Output the [X, Y] coordinate of the center of the cell containing the given text.  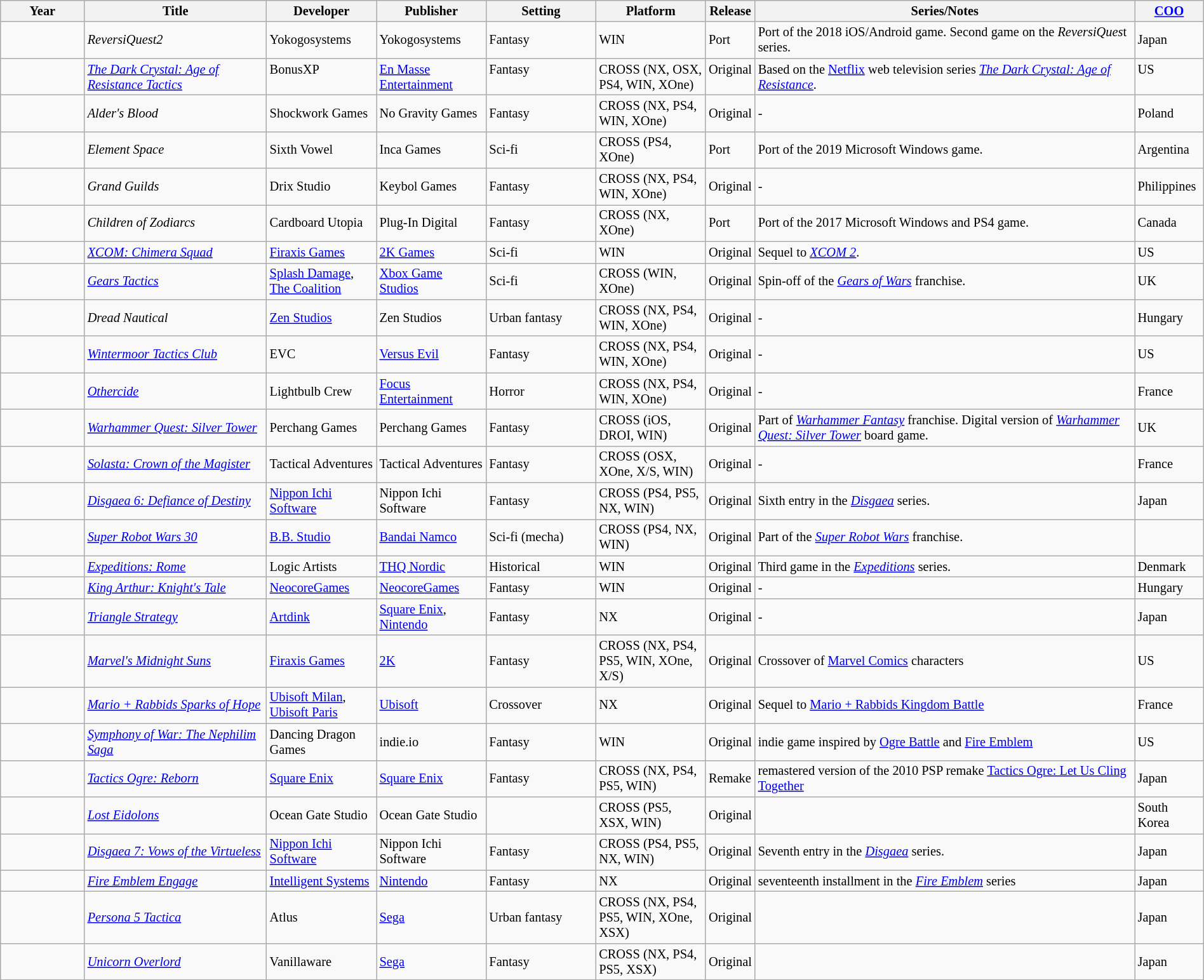
Square Enix, Nintendo [432, 617]
Vanillaware [321, 962]
Sci-fi (mecha) [541, 537]
Fire Emblem Engage [175, 881]
Tactics Ogre: Reborn [175, 779]
Remake [730, 779]
Xbox Game Studios [432, 281]
Grand Guilds [175, 187]
The Dark Crystal: Age of Resistance Tactics [175, 77]
indie game inspired by Ogre Battle and Fire Emblem [945, 742]
Poland [1169, 113]
CROSS (WIN, XOne) [650, 281]
South Korea [1169, 815]
Sixth entry in the Disgaea series. [945, 501]
Port of the 2017 Microsoft Windows and PS4 game. [945, 223]
CROSS (OSX, XOne, X/S, WIN) [650, 464]
Lightbulb Crew [321, 391]
No Gravity Games [432, 113]
Versus Evil [432, 354]
Symphony of War: The Nephilim Saga [175, 742]
B.B. Studio [321, 537]
CROSS (NX, PS4, PS5, WIN) [650, 779]
King Arthur: Knight's Tale [175, 587]
Disgaea 7: Vows of the Virtueless [175, 852]
Part of the Super Robot Wars franchise. [945, 537]
Nintendo [432, 881]
Denmark [1169, 567]
Ubisoft Milan, Ubisoft Paris [321, 705]
Triangle Strategy [175, 617]
Ubisoft [432, 705]
Platform [650, 11]
Mario + Rabbids Sparks of Hope [175, 705]
Super Robot Wars 30 [175, 537]
Warhammer Quest: Silver Tower [175, 427]
Lost Eidolons [175, 815]
Disgaea 6: Defiance of Destiny [175, 501]
Shockwork Games [321, 113]
Port of the 2018 iOS/Android game. Second game on the ReversiQuest series. [945, 40]
Bandai Namco [432, 537]
En Masse Entertainment [432, 77]
Keybol Games [432, 187]
Splash Damage, The Coalition [321, 281]
Intelligent Systems [321, 881]
Seventh entry in the Disgaea series. [945, 852]
Dancing Dragon Games [321, 742]
EVC [321, 354]
2K [432, 661]
Logic Artists [321, 567]
indie.io [432, 742]
BonusXP [321, 77]
Othercide [175, 391]
COO [1169, 11]
Sequel to Mario + Rabbids Kingdom Battle [945, 705]
Third game in the Expeditions series. [945, 567]
2K Games [432, 252]
CROSS (PS5, XSX, WIN) [650, 815]
Element Space [175, 150]
Horror [541, 391]
Children of Zodiarcs [175, 223]
Cardboard Utopia [321, 223]
ReversiQuest2 [175, 40]
THQ Nordic [432, 567]
CROSS (NX, PS4, PS5, XSX) [650, 962]
CROSS (NX, PS4, PS5, WIN, XOne, XSX) [650, 917]
Sixth Vowel [321, 150]
Based on the Netflix web television series The Dark Crystal: Age of Resistance. [945, 77]
Alder's Blood [175, 113]
Expeditions: Rome [175, 567]
Gears Tactics [175, 281]
Drix Studio [321, 187]
Crossover of Marvel Comics characters [945, 661]
Part of Warhammer Fantasy franchise. Digital version of Warhammer Quest: Silver Tower board game. [945, 427]
CROSS (NX, OSX, PS4, WIN, XOne) [650, 77]
Persona 5 Tactica [175, 917]
Port of the 2019 Microsoft Windows game. [945, 150]
Inca Games [432, 150]
Crossover [541, 705]
seventeenth installment in the Fire Emblem series [945, 881]
Series/Notes [945, 11]
CROSS (PS4, XOne) [650, 150]
Historical [541, 567]
Release [730, 11]
Developer [321, 11]
Sequel to XCOM 2. [945, 252]
Marvel's Midnight Suns [175, 661]
Dread Nautical [175, 318]
Argentina [1169, 150]
Artdink [321, 617]
remastered version of the 2010 PSP remake Tactics Ogre: Let Us Cling Together [945, 779]
Focus Entertainment [432, 391]
Plug-In Digital [432, 223]
Unicorn Overlord [175, 962]
Wintermoor Tactics Club [175, 354]
CROSS (iOS, DROI, WIN) [650, 427]
Spin-off of the Gears of Wars franchise. [945, 281]
Solasta: Crown of the Magister [175, 464]
Year [43, 11]
CROSS (PS4, NX, WIN) [650, 537]
Atlus [321, 917]
Canada [1169, 223]
Philippines [1169, 187]
XCOM: Chimera Squad [175, 252]
CROSS (NX, PS4, PS5, WIN, XOne, X/S) [650, 661]
Publisher [432, 11]
Setting [541, 11]
CROSS (NX, XOne) [650, 223]
Title [175, 11]
